Detect which cell encompasses the target text, then output its (X, Y) center coordinate. 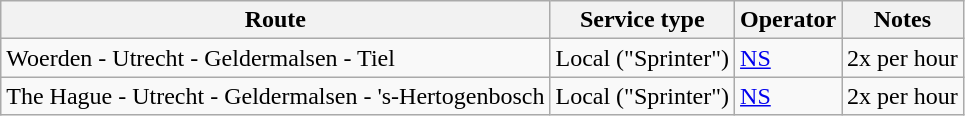
Notes (903, 20)
Service type (642, 20)
Woerden - Utrecht - Geldermalsen - Tiel (276, 58)
Route (276, 20)
The Hague - Utrecht - Geldermalsen - 's-Hertogenbosch (276, 96)
Operator (788, 20)
